Locate the cell with the specified text and output its (x, y) center coordinate. 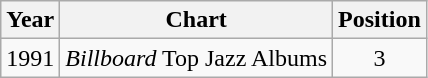
Billboard Top Jazz Albums (196, 58)
1991 (30, 58)
Chart (196, 20)
3 (380, 58)
Position (380, 20)
Year (30, 20)
